Detect which cell encompasses the target text, then output its (x, y) center coordinate. 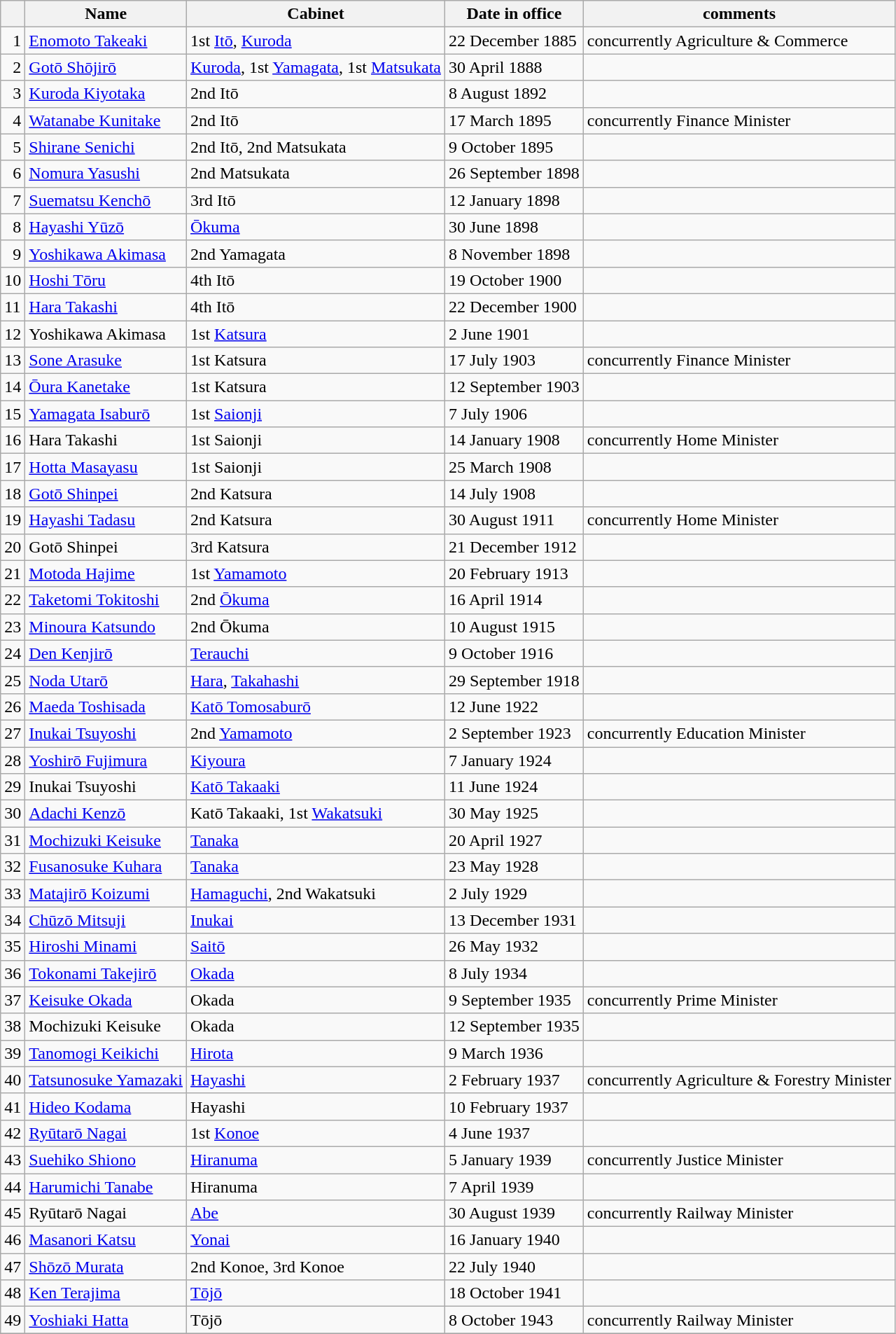
Motoda Hajime (106, 574)
Suehiko Shiono (106, 1160)
41 (13, 1106)
11 June 1924 (514, 787)
2nd Yamamoto (316, 733)
23 (13, 627)
4 June 1937 (514, 1133)
Yoshiaki Hatta (106, 1320)
1 (13, 41)
13 (13, 361)
comments (739, 14)
14 (13, 387)
Hoshi Tōru (106, 280)
9 October 1895 (514, 147)
Hirota (316, 1053)
20 February 1913 (514, 574)
14 January 1908 (514, 440)
12 June 1922 (514, 707)
17 July 1903 (514, 361)
Sone Arasuke (106, 361)
19 October 1900 (514, 280)
34 (13, 920)
Saitō (316, 947)
32 (13, 867)
Harumichi Tanabe (106, 1187)
1st Yamamoto (316, 574)
2nd Yamagata (316, 253)
30 May 1925 (514, 814)
Katō Takaaki, 1st Wakatsuki (316, 814)
29 (13, 787)
21 December 1912 (514, 547)
3rd Itō (316, 200)
concurrently Justice Minister (739, 1160)
24 (13, 653)
concurrently Agriculture & Forestry Minister (739, 1080)
2 June 1901 (514, 334)
7 (13, 200)
3 (13, 94)
22 December 1885 (514, 41)
37 (13, 1000)
20 (13, 547)
Katō Takaaki (316, 787)
Hara, Takahashi (316, 680)
8 November 1898 (514, 253)
Hayashi Yūzō (106, 227)
40 (13, 1080)
11 (13, 307)
46 (13, 1240)
2 February 1937 (514, 1080)
22 July 1940 (514, 1267)
45 (13, 1214)
Watanabe Kunitake (106, 120)
Yamagata Isaburō (106, 414)
Ōkuma (316, 227)
2 (13, 67)
5 (13, 147)
Den Kenjirō (106, 653)
Inukai (316, 920)
2 July 1929 (514, 894)
Date in office (514, 14)
2 September 1923 (514, 733)
26 September 1898 (514, 174)
6 (13, 174)
30 August 1911 (514, 520)
Keisuke Okada (106, 1000)
1st Itō, Kuroda (316, 41)
20 April 1927 (514, 840)
Ken Terajima (106, 1293)
10 (13, 280)
30 June 1898 (514, 227)
Shirane Senichi (106, 147)
7 January 1924 (514, 760)
Kuroda, 1st Yamagata, 1st Matsukata (316, 67)
Shōzō Murata (106, 1267)
8 July 1934 (514, 973)
30 (13, 814)
17 (13, 467)
30 August 1939 (514, 1214)
49 (13, 1320)
15 (13, 414)
Enomoto Takeaki (106, 41)
23 May 1928 (514, 867)
Ōura Kanetake (106, 387)
25 (13, 680)
Noda Utarō (106, 680)
12 September 1903 (514, 387)
Tokonami Takejirō (106, 973)
9 October 1916 (514, 653)
Yoshirō Fujimura (106, 760)
7 July 1906 (514, 414)
33 (13, 894)
27 (13, 733)
Hayashi Tadasu (106, 520)
44 (13, 1187)
7 April 1939 (514, 1187)
47 (13, 1267)
13 December 1931 (514, 920)
2nd Matsukata (316, 174)
14 July 1908 (514, 494)
8 August 1892 (514, 94)
12 January 1898 (514, 200)
Minoura Katsundo (106, 627)
29 September 1918 (514, 680)
12 September 1935 (514, 1027)
Hideo Kodama (106, 1106)
Matajirō Koizumi (106, 894)
Hiroshi Minami (106, 947)
Cabinet (316, 14)
Fusanosuke Kuhara (106, 867)
Maeda Toshisada (106, 707)
43 (13, 1160)
3rd Katsura (316, 547)
Gotō Shōjirō (106, 67)
4 (13, 120)
Katō Tomosaburō (316, 707)
22 December 1900 (514, 307)
28 (13, 760)
22 (13, 600)
26 May 1932 (514, 947)
21 (13, 574)
18 October 1941 (514, 1293)
8 (13, 227)
concurrently Education Minister (739, 733)
Kiyoura (316, 760)
19 (13, 520)
26 (13, 707)
10 February 1937 (514, 1106)
16 (13, 440)
42 (13, 1133)
Suematsu Kenchō (106, 200)
Nomura Yasushi (106, 174)
Taketomi Tokitoshi (106, 600)
Yonai (316, 1240)
Chūzō Mitsuji (106, 920)
16 January 1940 (514, 1240)
35 (13, 947)
Tatsunosuke Yamazaki (106, 1080)
Name (106, 14)
5 January 1939 (514, 1160)
Masanori Katsu (106, 1240)
concurrently Prime Minister (739, 1000)
48 (13, 1293)
18 (13, 494)
30 April 1888 (514, 67)
Hamaguchi, 2nd Wakatsuki (316, 894)
36 (13, 973)
2nd Itō, 2nd Matsukata (316, 147)
Terauchi (316, 653)
Kuroda Kiyotaka (106, 94)
16 April 1914 (514, 600)
8 October 1943 (514, 1320)
39 (13, 1053)
Adachi Kenzō (106, 814)
Tanomogi Keikichi (106, 1053)
9 (13, 253)
1st Konoe (316, 1133)
12 (13, 334)
concurrently Agriculture & Commerce (739, 41)
31 (13, 840)
10 August 1915 (514, 627)
9 September 1935 (514, 1000)
25 March 1908 (514, 467)
Abe (316, 1214)
2nd Konoe, 3rd Konoe (316, 1267)
17 March 1895 (514, 120)
9 March 1936 (514, 1053)
38 (13, 1027)
Hotta Masayasu (106, 467)
